Capture the cell that displays the provided text and extract its (X, Y) central coordinate. 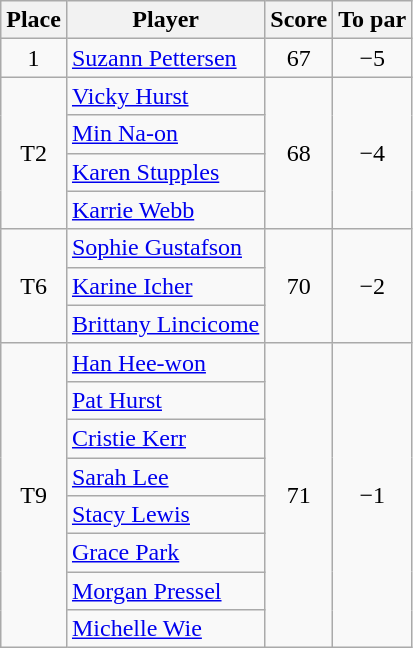
Sarah Lee (165, 477)
67 (299, 58)
Morgan Pressel (165, 591)
−1 (372, 495)
To par (372, 20)
−5 (372, 58)
−2 (372, 286)
Sophie Gustafson (165, 248)
Karine Icher (165, 286)
Pat Hurst (165, 400)
Place (34, 20)
Stacy Lewis (165, 515)
Karrie Webb (165, 210)
Min Na-on (165, 134)
Score (299, 20)
Player (165, 20)
Cristie Kerr (165, 438)
1 (34, 58)
Suzann Pettersen (165, 58)
Vicky Hurst (165, 96)
−4 (372, 153)
T2 (34, 153)
Karen Stupples (165, 172)
70 (299, 286)
Brittany Lincicome (165, 324)
68 (299, 153)
Michelle Wie (165, 629)
Han Hee-won (165, 362)
T9 (34, 495)
71 (299, 495)
T6 (34, 286)
Grace Park (165, 553)
